Extract the [X, Y] coordinate from the center of the cell holding the provided text.  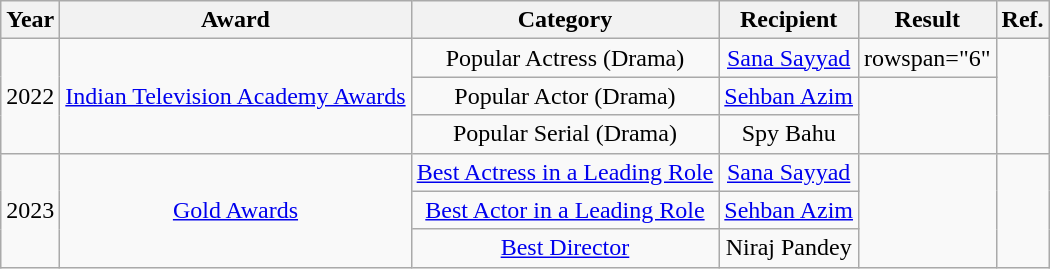
Gold Awards [236, 210]
Best Director [565, 248]
2023 [30, 210]
Niraj Pandey [789, 248]
Result [928, 20]
Ref. [1022, 20]
Popular Actor (Drama) [565, 96]
Award [236, 20]
Year [30, 20]
Popular Serial (Drama) [565, 134]
Indian Television Academy Awards [236, 96]
Spy Bahu [789, 134]
rowspan="6" [928, 58]
Popular Actress (Drama) [565, 58]
Best Actress in a Leading Role [565, 172]
Category [565, 20]
Recipient [789, 20]
Best Actor in a Leading Role [565, 210]
2022 [30, 96]
